Identify which cell holds the provided text, then report its (x, y) central coordinate. 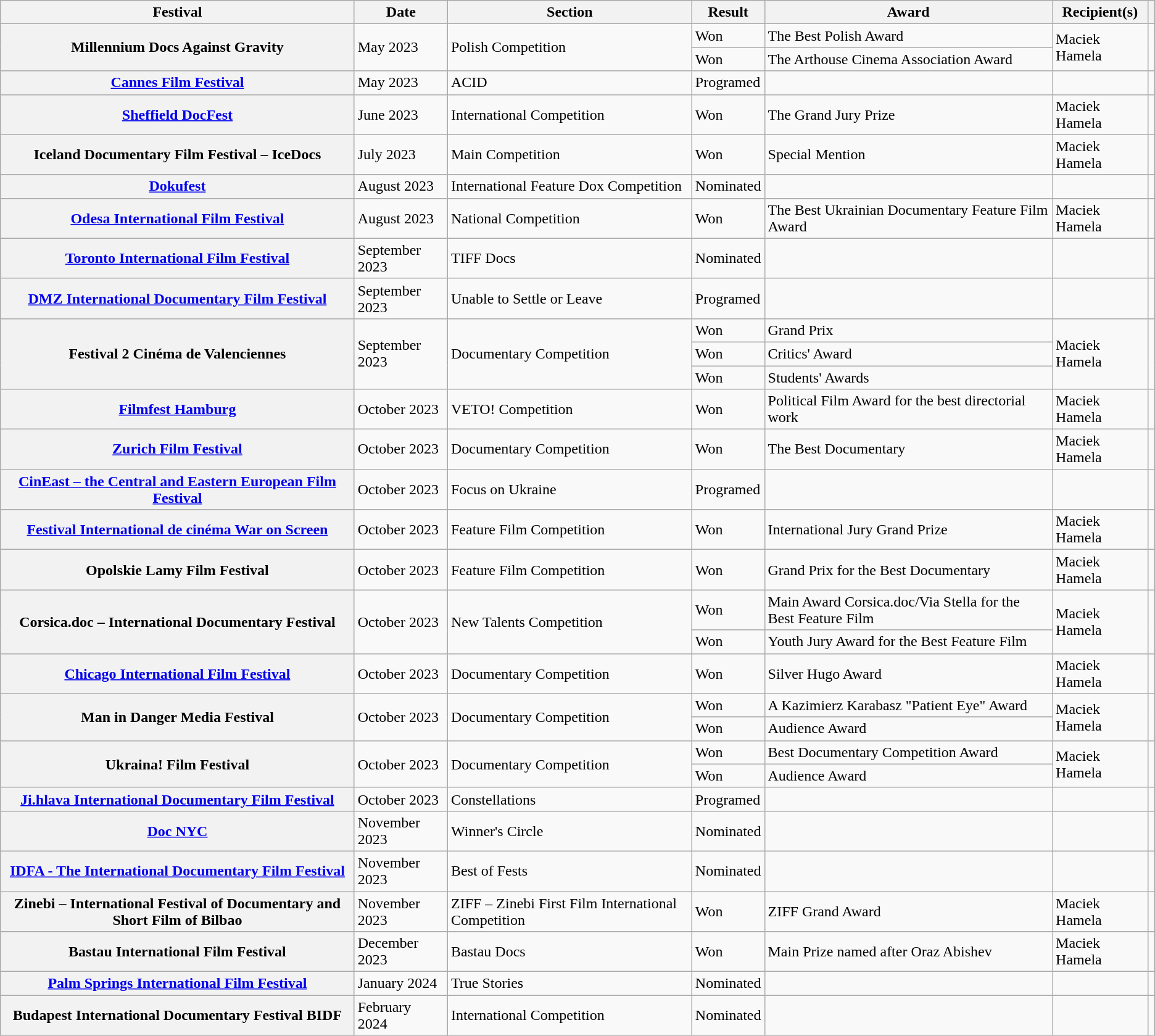
TIFF Docs (569, 258)
Polish Competition (569, 48)
Iceland Documentary Film Festival – IceDocs (178, 154)
Critics' Award (908, 354)
Unable to Settle or Leave (569, 299)
Best Documentary Competition Award (908, 752)
Main Award Corsica.doc/Via Stella for the Best Feature Film (908, 610)
Recipient(s) (1101, 12)
Main Competition (569, 154)
Focus on Ukraine (569, 490)
The Best Polish Award (908, 36)
Doc NYC (178, 831)
The Arthouse Cinema Association Award (908, 59)
Dokufest (178, 186)
Political Film Award for the best directorial work (908, 410)
IDFA - The International Documentary Film Festival (178, 871)
Zurich Film Festival (178, 449)
The Best Documentary (908, 449)
Youth Jury Award for the Best Feature Film (908, 642)
Best of Fests (569, 871)
ZIFF – Zinebi First Film International Competition (569, 911)
Toronto International Film Festival (178, 258)
VETO! Competition (569, 410)
ZIFF Grand Award (908, 911)
Cannes Film Festival (178, 83)
Grand Prix (908, 330)
Ji.hlava International Documentary Film Festival (178, 799)
Chicago International Film Festival (178, 674)
CinEast – the Central and Eastern European Film Festival (178, 490)
The Grand Jury Prize (908, 115)
DMZ International Documentary Film Festival (178, 299)
Constellations (569, 799)
National Competition (569, 218)
International Jury Grand Prize (908, 529)
Special Mention (908, 154)
Millennium Docs Against Gravity (178, 48)
True Stories (569, 984)
Award (908, 12)
Man in Danger Media Festival (178, 717)
Result (728, 12)
January 2024 (401, 984)
ACID (569, 83)
A Kazimierz Karabasz "Patient Eye" Award (908, 705)
Opolskie Lamy Film Festival (178, 570)
New Talents Competition (569, 622)
Section (569, 12)
Winner's Circle (569, 831)
Festival (178, 12)
The Best Ukrainian Documentary Feature Film Award (908, 218)
Bastau Docs (569, 951)
Date (401, 12)
Corsica.doc – International Documentary Festival (178, 622)
Bastau International Film Festival (178, 951)
July 2023 (401, 154)
June 2023 (401, 115)
Sheffield DocFest (178, 115)
Odesa International Film Festival (178, 218)
Silver Hugo Award (908, 674)
Budapest International Documentary Festival BIDF (178, 1016)
Students' Awards (908, 377)
Grand Prix for the Best Documentary (908, 570)
December 2023 (401, 951)
Main Prize named after Oraz Abishev (908, 951)
February 2024 (401, 1016)
Ukraina! Film Festival (178, 764)
Festival 2 Cinéma de Valenciennes (178, 354)
Festival International de cinéma War on Screen (178, 529)
International Feature Dox Competition (569, 186)
Filmfest Hamburg (178, 410)
Zinebi – International Festival of Documentary and Short Film of Bilbao (178, 911)
Palm Springs International Film Festival (178, 984)
